Return the [x, y] coordinate for the center point of the cell that contains the specified text.  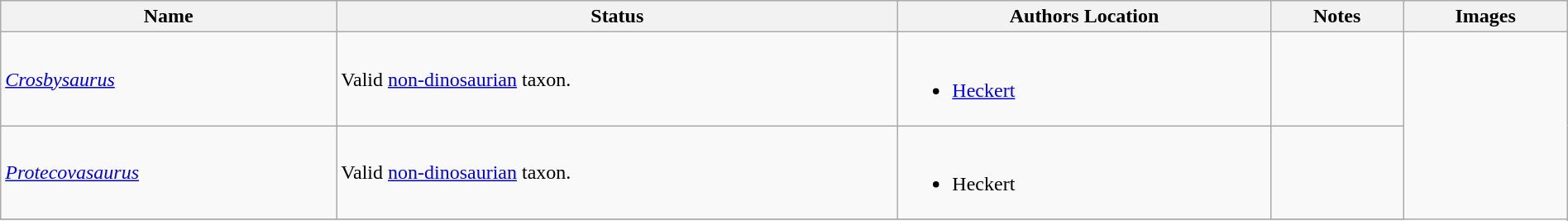
Authors Location [1084, 17]
Images [1485, 17]
Status [617, 17]
Crosbysaurus [169, 79]
Name [169, 17]
Protecovasaurus [169, 172]
Notes [1336, 17]
